Detect which cell encompasses the target text, then output its [X, Y] center coordinate. 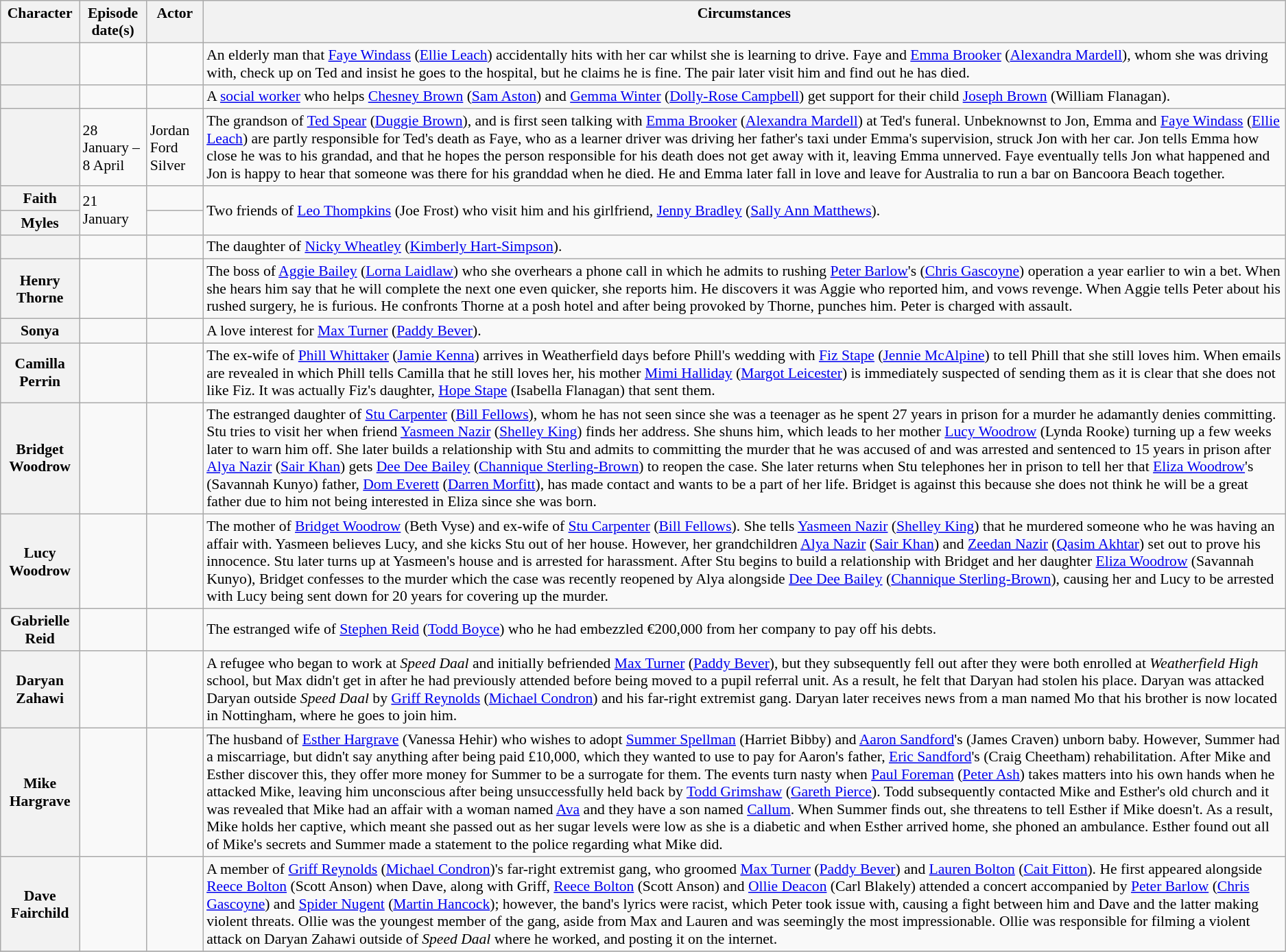
Myles [40, 223]
A love interest for Max Turner (Paddy Bever). [744, 331]
Actor [175, 22]
Faith [40, 198]
Circumstances [744, 22]
21 January [113, 210]
Episode date(s) [113, 22]
Lucy Woodrow [40, 562]
Henry Thorne [40, 289]
Camilla Perrin [40, 373]
Bridget Woodrow [40, 458]
Jordan Ford Silver [175, 147]
Daryan Zahawi [40, 689]
Two friends of Leo Thompkins (Joe Frost) who visit him and his girlfriend, Jenny Bradley (Sally Ann Matthews). [744, 210]
Dave Fairchild [40, 905]
The estranged wife of Stephen Reid (Todd Boyce) who he had embezzled €200,000 from her company to pay off his debts. [744, 630]
Mike Hargrave [40, 793]
The daughter of Nicky Wheatley (Kimberly Hart-Simpson). [744, 247]
Character [40, 22]
Sonya [40, 331]
Gabrielle Reid [40, 630]
28 January – 8 April [113, 147]
